Scan for the cell matching the given text and deliver its (X, Y) coordinate at center. 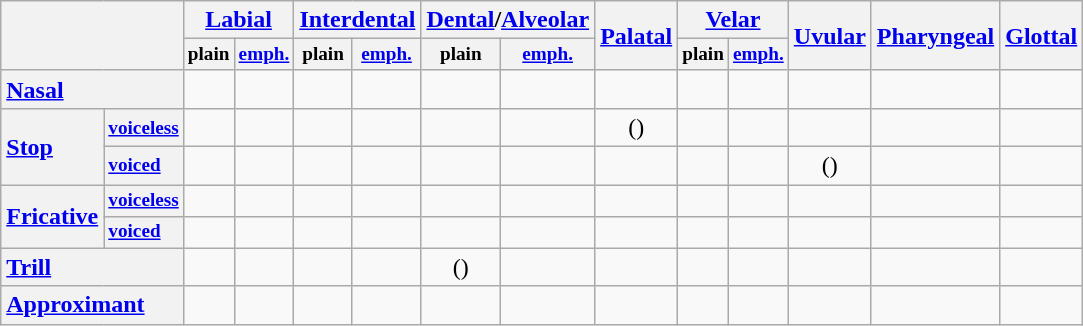
Nasal (92, 89)
Fricative (52, 216)
Labial (238, 20)
Interdental (358, 20)
Dental/Alveolar (508, 20)
Trill (92, 267)
Palatal (636, 36)
Velar (734, 20)
Approximant (92, 305)
Glottal (1042, 36)
Pharyngeal (935, 36)
Stop (52, 147)
Uvular (830, 36)
